Capture the cell that displays the provided text and extract its (x, y) central coordinate. 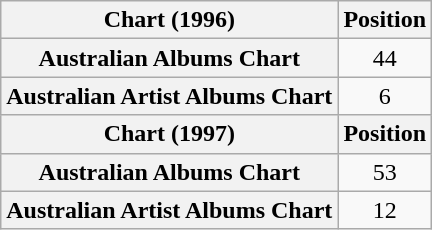
Chart (1996) (170, 20)
12 (385, 210)
6 (385, 96)
53 (385, 172)
Chart (1997) (170, 134)
44 (385, 58)
